Locate the cell with the specified text and output its (X, Y) center coordinate. 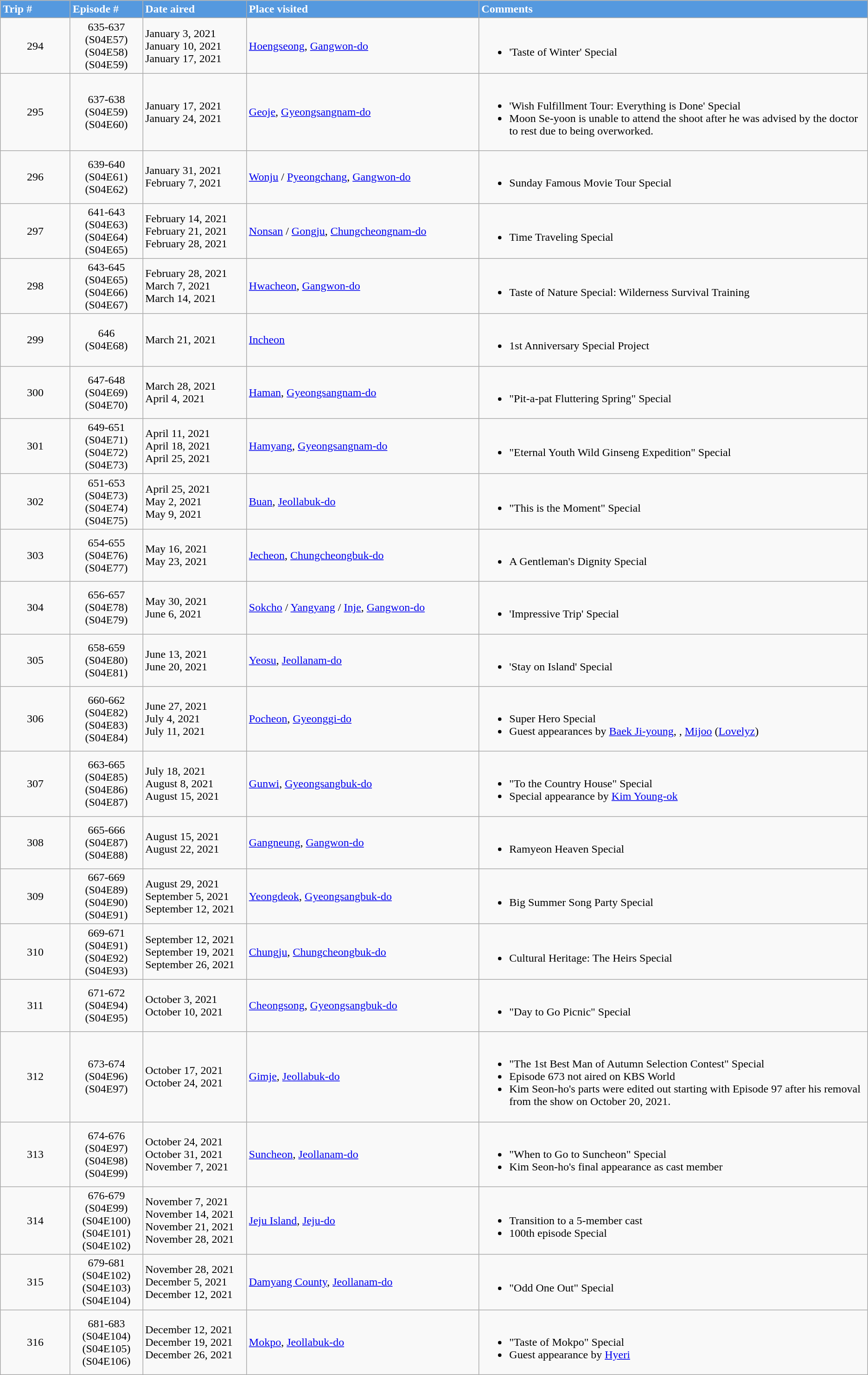
Gangneung, Gangwon-do (363, 842)
"Odd One Out" Special (673, 1282)
"This is the Moment" Special (673, 501)
299 (35, 340)
"Pit-a-pat Fluttering Spring" Special (673, 392)
646(S04E68) (106, 340)
635-637(S04E57)(S04E58)(S04E59) (106, 45)
665-666(S04E87)(S04E88) (106, 842)
Geoje, Gyeongsangnam-do (363, 112)
639-640(S04E61)(S04E62) (106, 177)
300 (35, 392)
Cheongsong, Gyeongsangbuk-do (363, 1006)
Transition to a 5-member cast100th episode Special (673, 1221)
651-653(S04E73)(S04E74)(S04E75) (106, 501)
306 (35, 719)
February 28, 2021March 7, 2021March 14, 2021 (195, 286)
Nonsan / Gongju, Chungcheongnam-do (363, 231)
Sunday Famous Movie Tour Special (673, 177)
673-674(S04E96)(S04E97) (106, 1077)
Mokpo, Jeollabuk-do (363, 1342)
Gunwi, Gyeongsangbuk-do (363, 784)
'Impressive Trip' Special (673, 608)
294 (35, 45)
Chungju, Chungcheongbuk-do (363, 952)
Jecheon, Chungcheongbuk-do (363, 555)
656-657(S04E78)(S04E79) (106, 608)
Hwacheon, Gangwon-do (363, 286)
308 (35, 842)
Wonju / Pyeongchang, Gangwon-do (363, 177)
Yeongdeok, Gyeongsangbuk-do (363, 896)
Hoengseong, Gangwon-do (363, 45)
295 (35, 112)
Jeju Island, Jeju-do (363, 1221)
303 (35, 555)
649-651(S04E71)(S04E72)(S04E73) (106, 446)
Cultural Heritage: The Heirs Special (673, 952)
Big Summer Song Party Special (673, 896)
Time Traveling Special (673, 231)
Buan, Jeollabuk-do (363, 501)
Hamyang, Gyeongsangnam-do (363, 446)
'Taste of Winter' Special (673, 45)
313 (35, 1154)
August 15, 2021August 22, 2021 (195, 842)
1st Anniversary Special Project (673, 340)
October 17, 2021October 24, 2021 (195, 1077)
312 (35, 1077)
647-648(S04E69)(S04E70) (106, 392)
Episode # (106, 9)
304 (35, 608)
Suncheon, Jeollanam-do (363, 1154)
296 (35, 177)
676-679(S04E99)(S04E100)(S04E101)(S04E102) (106, 1221)
February 14, 2021February 21, 2021February 28, 2021 (195, 231)
April 11, 2021April 18, 2021April 25, 2021 (195, 446)
March 28, 2021April 4, 2021 (195, 392)
Gimje, Jeollabuk-do (363, 1077)
March 21, 2021 (195, 340)
679-681(S04E102)(S04E103)(S04E104) (106, 1282)
June 27, 2021July 4, 2021July 11, 2021 (195, 719)
311 (35, 1006)
"Day to Go Picnic" Special (673, 1006)
May 16, 2021May 23, 2021 (195, 555)
681-683(S04E104)(S04E105)(S04E106) (106, 1342)
302 (35, 501)
Sokcho / Yangyang / Inje, Gangwon-do (363, 608)
May 30, 2021June 6, 2021 (195, 608)
307 (35, 784)
Damyang County, Jeollanam-do (363, 1282)
June 13, 2021June 20, 2021 (195, 660)
316 (35, 1342)
Date aired (195, 9)
January 3, 2021January 10, 2021January 17, 2021 (195, 45)
October 3, 2021October 10, 2021 (195, 1006)
August 29, 2021September 5, 2021September 12, 2021 (195, 896)
April 25, 2021May 2, 2021May 9, 2021 (195, 501)
Ramyeon Heaven Special (673, 842)
305 (35, 660)
Taste of Nature Special: Wilderness Survival Training (673, 286)
310 (35, 952)
643-645(S04E65)(S04E66)(S04E67) (106, 286)
660-662(S04E82)(S04E83)(S04E84) (106, 719)
Yeosu, Jeollanam-do (363, 660)
'Stay on Island' Special (673, 660)
Pocheon, Gyeonggi-do (363, 719)
Super Hero SpecialGuest appearances by Baek Ji-young, , Mijoo (Lovelyz) (673, 719)
"When to Go to Suncheon" SpecialKim Seon-ho's final appearance as cast member (673, 1154)
674-676(S04E97)(S04E98)(S04E99) (106, 1154)
Incheon (363, 340)
July 18, 2021August 8, 2021August 15, 2021 (195, 784)
658-659(S04E80)(S04E81) (106, 660)
654-655(S04E76)(S04E77) (106, 555)
Place visited (363, 9)
309 (35, 896)
637-638(S04E59)(S04E60) (106, 112)
297 (35, 231)
301 (35, 446)
December 12, 2021December 19, 2021December 26, 2021 (195, 1342)
November 7, 2021November 14, 2021November 21, 2021November 28, 2021 (195, 1221)
669-671(S04E91)(S04E92)(S04E93) (106, 952)
Comments (673, 9)
"Taste of Mokpo" SpecialGuest appearance by Hyeri (673, 1342)
November 28, 2021December 5, 2021December 12, 2021 (195, 1282)
January 31, 2021February 7, 2021 (195, 177)
Haman, Gyeongsangnam-do (363, 392)
314 (35, 1221)
October 24, 2021October 31, 2021November 7, 2021 (195, 1154)
"To the Country House" SpecialSpecial appearance by Kim Young-ok (673, 784)
667-669(S04E89)(S04E90)(S04E91) (106, 896)
Trip # (35, 9)
January 17, 2021January 24, 2021 (195, 112)
671-672(S04E94)(S04E95) (106, 1006)
298 (35, 286)
641-643(S04E63)(S04E64)(S04E65) (106, 231)
A Gentleman's Dignity Special (673, 555)
663-665(S04E85)(S04E86)(S04E87) (106, 784)
September 12, 2021September 19, 2021September 26, 2021 (195, 952)
"Eternal Youth Wild Ginseng Expedition" Special (673, 446)
315 (35, 1282)
